Output the (x, y) coordinate of the center of the cell containing the given text.  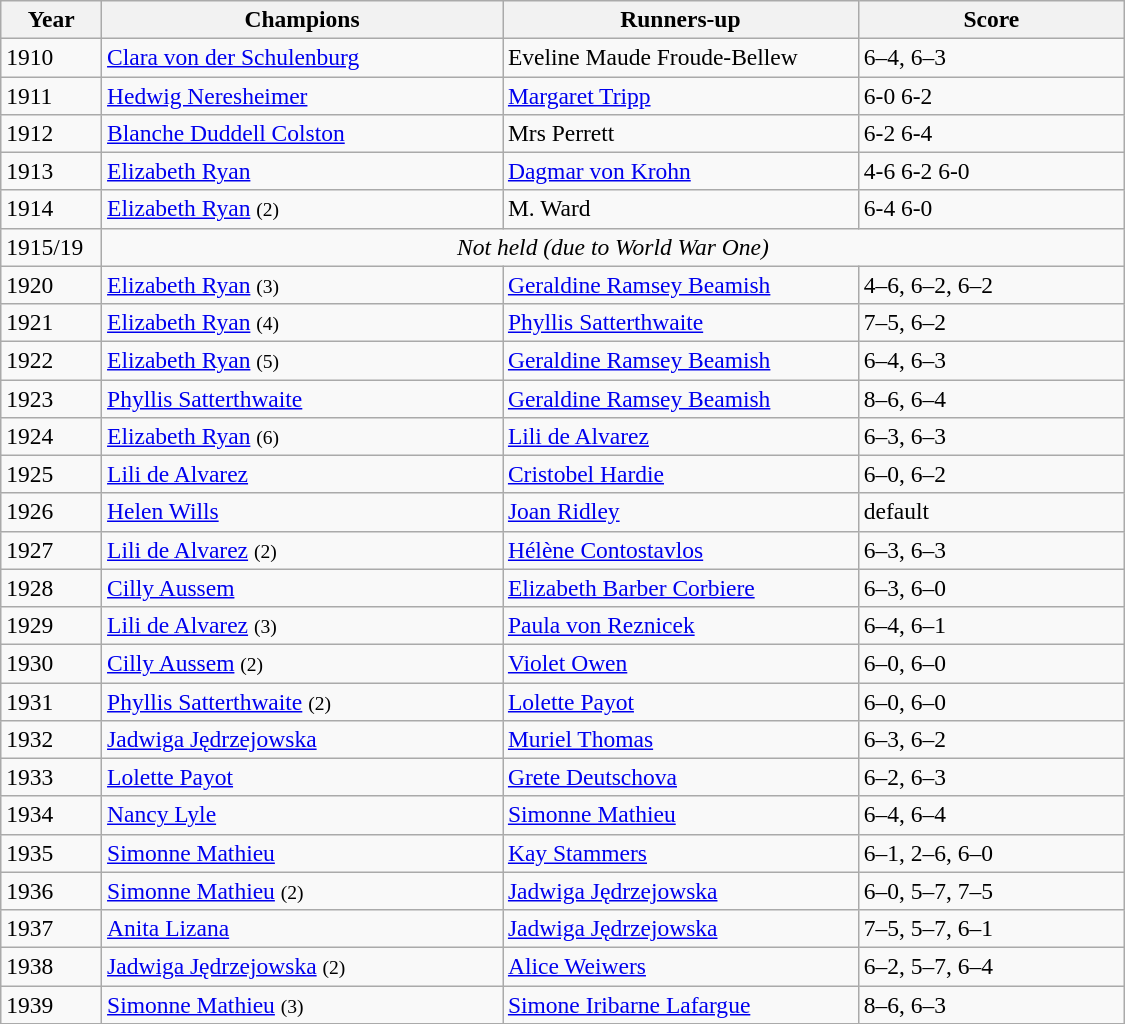
6–2, 5–7, 6–4 (991, 966)
6-0 6-2 (991, 95)
Cilly Aussem (302, 588)
Anita Lizana (302, 928)
Elizabeth Ryan (3) (302, 285)
4–6, 6–2, 6–2 (991, 285)
1910 (52, 57)
Lili de Alvarez (2) (302, 550)
Elizabeth Ryan (5) (302, 360)
1927 (52, 550)
Cilly Aussem (2) (302, 663)
Cristobel Hardie (680, 474)
Violet Owen (680, 663)
Phyllis Satterthwaite (2) (302, 701)
Elizabeth Ryan (4) (302, 322)
1939 (52, 1004)
1920 (52, 285)
8–6, 6–4 (991, 398)
1911 (52, 95)
6–1, 2–6, 6–0 (991, 853)
1930 (52, 663)
Dagmar von Krohn (680, 171)
Score (991, 19)
Eveline Maude Froude-Bellew (680, 57)
1938 (52, 966)
1914 (52, 209)
6–0, 5–7, 7–5 (991, 891)
Paula von Reznicek (680, 625)
1934 (52, 815)
6–3, 6–2 (991, 739)
1922 (52, 360)
Simonne Mathieu (2) (302, 891)
Jadwiga Jędrzejowska (2) (302, 966)
1926 (52, 512)
Alice Weiwers (680, 966)
1924 (52, 436)
7–5, 5–7, 6–1 (991, 928)
1921 (52, 322)
Elizabeth Ryan (6) (302, 436)
Helen Wills (302, 512)
Margaret Tripp (680, 95)
1913 (52, 171)
Not held (due to World War One) (614, 247)
8–6, 6–3 (991, 1004)
Elizabeth Ryan (302, 171)
6–4, 6–4 (991, 815)
1925 (52, 474)
Grete Deutschova (680, 777)
Clara von der Schulenburg (302, 57)
4-6 6-2 6-0 (991, 171)
1923 (52, 398)
Year (52, 19)
Runners-up (680, 19)
6-4 6-0 (991, 209)
6–4, 6–1 (991, 625)
Muriel Thomas (680, 739)
1928 (52, 588)
6–3, 6–0 (991, 588)
Simonne Mathieu (3) (302, 1004)
Kay Stammers (680, 853)
7–5, 6–2 (991, 322)
Lili de Alvarez (3) (302, 625)
Joan Ridley (680, 512)
Nancy Lyle (302, 815)
1935 (52, 853)
1929 (52, 625)
default (991, 512)
6-2 6-4 (991, 133)
1936 (52, 891)
Blanche Duddell Colston (302, 133)
1912 (52, 133)
Champions (302, 19)
1937 (52, 928)
1915/19 (52, 247)
Mrs Perrett (680, 133)
Elizabeth Barber Corbiere (680, 588)
1932 (52, 739)
1931 (52, 701)
Hélène Contostavlos (680, 550)
6–2, 6–3 (991, 777)
6–0, 6–2 (991, 474)
M. Ward (680, 209)
Elizabeth Ryan (2) (302, 209)
Simone Iribarne Lafargue (680, 1004)
1933 (52, 777)
Hedwig Neresheimer (302, 95)
